Detect which cell encompasses the target text, then output its [x, y] center coordinate. 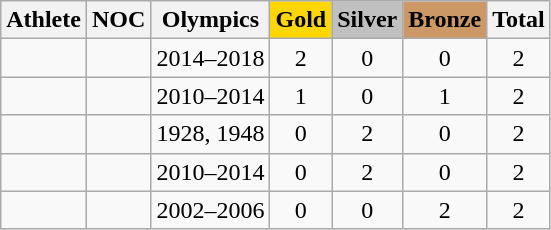
Total [519, 20]
Silver [368, 20]
NOC [118, 20]
Olympics [210, 20]
1928, 1948 [210, 134]
Athlete [44, 20]
Bronze [445, 20]
2002–2006 [210, 210]
Gold [301, 20]
2014–2018 [210, 58]
